Search for the cell housing the specified text and yield its [x, y] center coordinate. 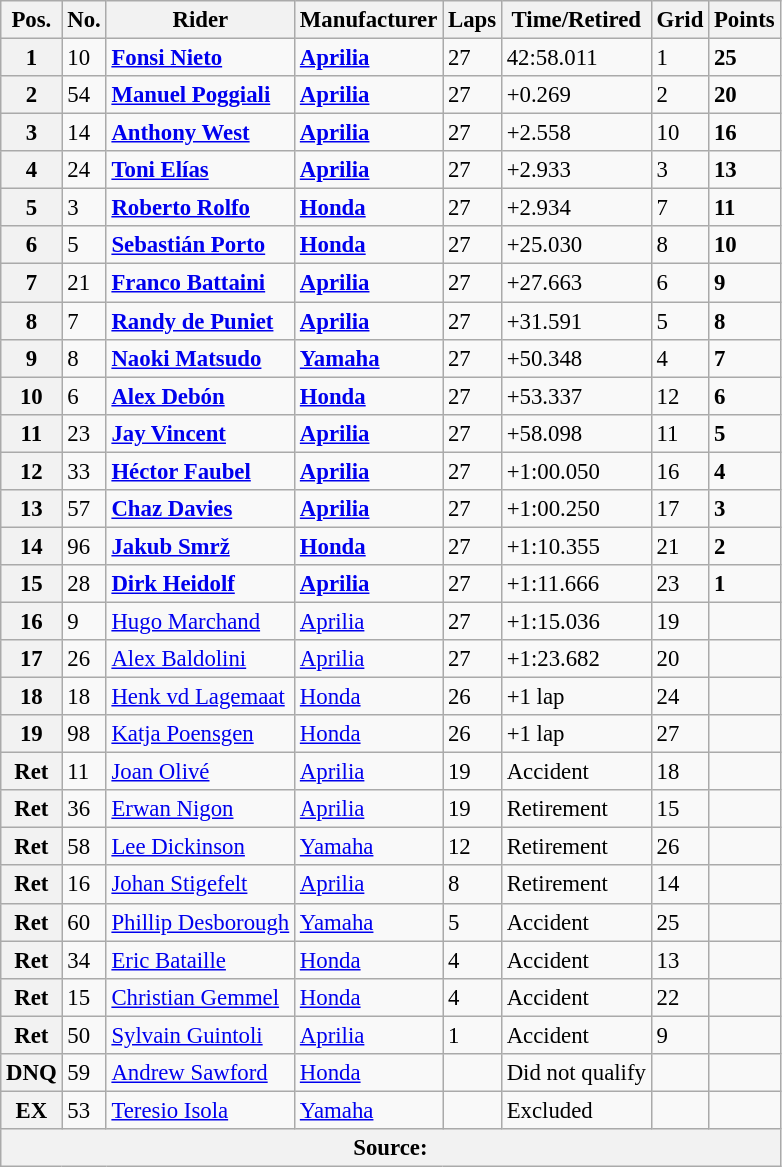
60 [84, 922]
Katja Poensgen [200, 734]
36 [84, 809]
Erwan Nigon [200, 809]
Dirk Heidolf [200, 584]
+1:10.355 [576, 546]
Jakub Smrž [200, 546]
Joan Olivé [200, 772]
Alex Debón [200, 396]
98 [84, 734]
Fonsi Nieto [200, 58]
EX [32, 1110]
Rider [200, 20]
+27.663 [576, 283]
Phillip Desborough [200, 922]
53 [84, 1110]
Hugo Marchand [200, 621]
+2.933 [576, 170]
Sebastián Porto [200, 245]
59 [84, 1073]
54 [84, 95]
+2.558 [576, 133]
+1:11.666 [576, 584]
Time/Retired [576, 20]
+25.030 [576, 245]
Source: [390, 1148]
+0.269 [576, 95]
No. [84, 20]
34 [84, 960]
50 [84, 1035]
Anthony West [200, 133]
Sylvain Guintoli [200, 1035]
33 [84, 471]
Roberto Rolfo [200, 208]
28 [84, 584]
Excluded [576, 1110]
Johan Stigefelt [200, 885]
Christian Gemmel [200, 997]
Manuel Poggiali [200, 95]
Teresio Isola [200, 1110]
Héctor Faubel [200, 471]
Franco Battaini [200, 283]
+53.337 [576, 396]
42:58.011 [576, 58]
Pos. [32, 20]
Alex Baldolini [200, 659]
Henk vd Lagemaat [200, 697]
+1:00.050 [576, 471]
58 [84, 847]
Chaz Davies [200, 509]
22 [680, 997]
+31.591 [576, 321]
DNQ [32, 1073]
Laps [472, 20]
Did not qualify [576, 1073]
+50.348 [576, 358]
96 [84, 546]
Naoki Matsudo [200, 358]
Grid [680, 20]
Lee Dickinson [200, 847]
Eric Bataille [200, 960]
Manufacturer [369, 20]
+1:00.250 [576, 509]
Toni Elías [200, 170]
+58.098 [576, 433]
Randy de Puniet [200, 321]
+1:23.682 [576, 659]
+2.934 [576, 208]
+1:15.036 [576, 621]
Points [744, 20]
57 [84, 509]
Andrew Sawford [200, 1073]
Jay Vincent [200, 433]
